Pinpoint the cell where the given text exists, returning its (X, Y) midpoint coordinate. 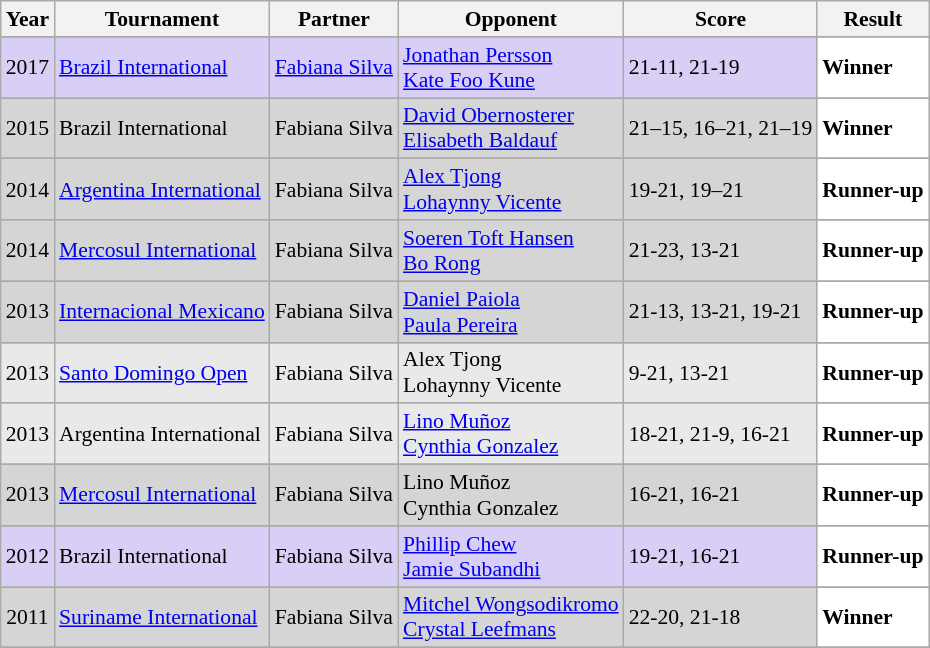
Opponent (511, 19)
Result (872, 19)
2011 (28, 618)
Mitchel Wongsodikromo Crystal Leefmans (511, 618)
2015 (28, 128)
21-23, 13-21 (721, 250)
Score (721, 19)
Suriname International (162, 618)
19-21, 19–21 (721, 190)
Soeren Toft Hansen Bo Rong (511, 250)
21-11, 21-19 (721, 68)
Daniel Paiola Paula Pereira (511, 312)
Year (28, 19)
2017 (28, 68)
16-21, 16-21 (721, 496)
21–15, 16–21, 21–19 (721, 128)
2012 (28, 556)
Phillip Chew Jamie Subandhi (511, 556)
18-21, 21-9, 16-21 (721, 434)
22-20, 21-18 (721, 618)
21-13, 13-21, 19-21 (721, 312)
9-21, 13-21 (721, 372)
Santo Domingo Open (162, 372)
19-21, 16-21 (721, 556)
Internacional Mexicano (162, 312)
David Obernosterer Elisabeth Baldauf (511, 128)
Jonathan Persson Kate Foo Kune (511, 68)
Tournament (162, 19)
Partner (334, 19)
